Search for the cell housing the specified text and yield its (x, y) center coordinate. 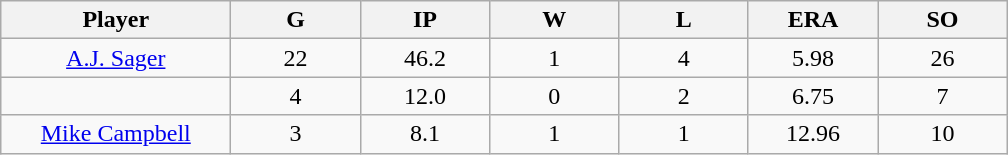
46.2 (424, 58)
2 (684, 96)
IP (424, 20)
W (554, 20)
12.96 (812, 134)
L (684, 20)
22 (296, 58)
12.0 (424, 96)
Mike Campbell (116, 134)
5.98 (812, 58)
26 (942, 58)
7 (942, 96)
ERA (812, 20)
A.J. Sager (116, 58)
SO (942, 20)
3 (296, 134)
G (296, 20)
0 (554, 96)
10 (942, 134)
6.75 (812, 96)
Player (116, 20)
8.1 (424, 134)
